Provide the [X, Y] coordinate of the cell's center where the given text is located.  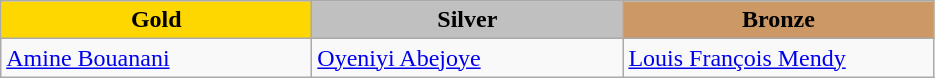
Silver [468, 20]
Gold [156, 20]
Amine Bouanani [156, 58]
Bronze [778, 20]
Oyeniyi Abejoye [468, 58]
Louis François Mendy [778, 58]
